Extract the [X, Y] coordinate from the center of the cell holding the provided text.  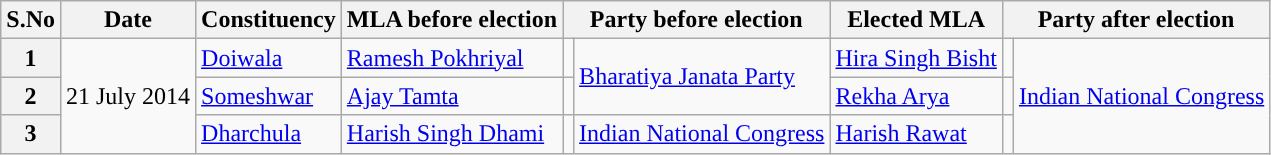
Doiwala [269, 58]
Bharatiya Janata Party [702, 77]
Hira Singh Bisht [916, 58]
Ajay Tamta [452, 96]
Party before election [696, 20]
1 [31, 58]
MLA before election [452, 20]
Constituency [269, 20]
Ramesh Pokhriyal [452, 58]
Someshwar [269, 96]
Date [128, 20]
3 [31, 134]
S.No [31, 20]
Harish Singh Dhami [452, 134]
Elected MLA [916, 20]
Dharchula [269, 134]
Harish Rawat [916, 134]
2 [31, 96]
Party after election [1136, 20]
Rekha Arya [916, 96]
21 July 2014 [128, 96]
